Provide the (x, y) coordinate of the cell's center where the given text is located.  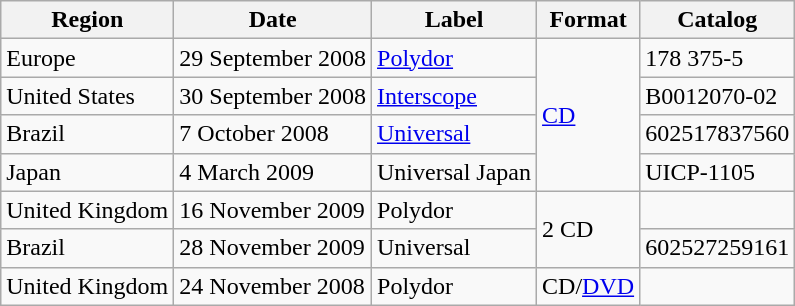
Format (588, 20)
Catalog (718, 20)
2 CD (588, 229)
Europe (88, 58)
UICP-1105 (718, 172)
CD (588, 115)
602517837560 (718, 134)
Label (454, 20)
Universal Japan (454, 172)
Japan (88, 172)
Date (273, 20)
CD/DVD (588, 286)
16 November 2009 (273, 210)
602527259161 (718, 248)
Interscope (454, 96)
7 October 2008 (273, 134)
United States (88, 96)
28 November 2009 (273, 248)
178 375-5 (718, 58)
24 November 2008 (273, 286)
4 March 2009 (273, 172)
29 September 2008 (273, 58)
Region (88, 20)
B0012070-02 (718, 96)
30 September 2008 (273, 96)
